Output the [x, y] coordinate of the center of the cell containing the given text.  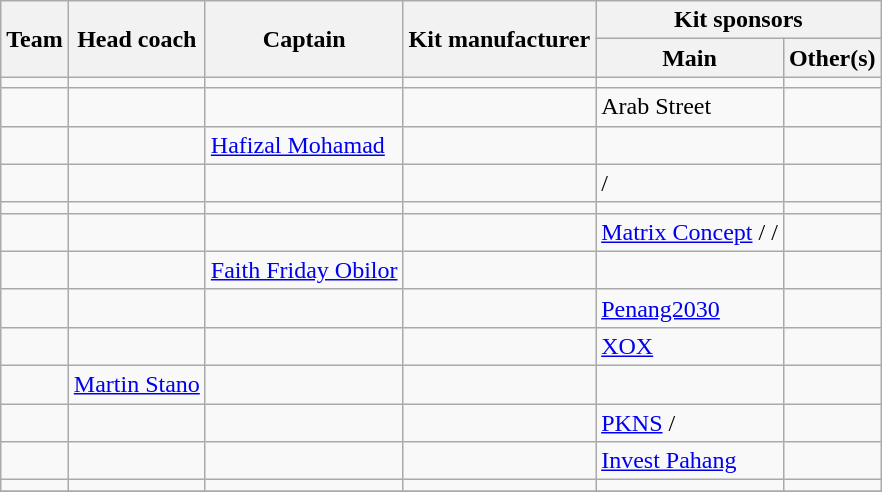
Matrix Concept / / [690, 232]
Other(s) [832, 58]
Faith Friday Obilor [304, 270]
Martin Stano [136, 384]
PKNS / [690, 423]
Captain [304, 39]
Team [35, 39]
Kit manufacturer [500, 39]
Main [690, 58]
Penang2030 [690, 308]
XOX [690, 346]
Kit sponsors [738, 20]
Head coach [136, 39]
Arab Street [690, 107]
Hafizal Mohamad [304, 145]
Invest Pahang [690, 461]
/ [690, 183]
